Find where the given text appears and provide that cell's center as [x, y] coordinate. 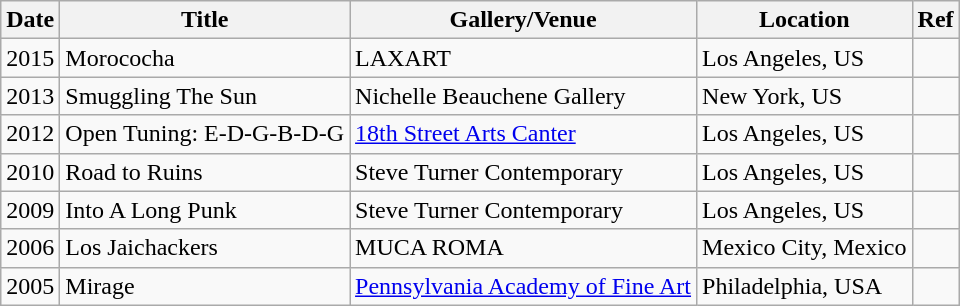
2015 [30, 58]
LAXART [524, 58]
Nichelle Beauchene Gallery [524, 96]
Location [804, 20]
2010 [30, 172]
Into A Long Punk [205, 210]
Morococha [205, 58]
2013 [30, 96]
2012 [30, 134]
Ref [936, 20]
Mexico City, Mexico [804, 248]
Smuggling The Sun [205, 96]
Road to Ruins [205, 172]
Title [205, 20]
Pennsylvania Academy of Fine Art [524, 286]
18th Street Arts Canter [524, 134]
Open Tuning: E-D-G-B-D-G [205, 134]
Gallery/Venue [524, 20]
Philadelphia, USA [804, 286]
Date [30, 20]
MUCA ROMA [524, 248]
2009 [30, 210]
Mirage [205, 286]
New York, US [804, 96]
2006 [30, 248]
Los Jaichackers [205, 248]
2005 [30, 286]
